Scan for the cell matching the given text and deliver its [x, y] coordinate at center. 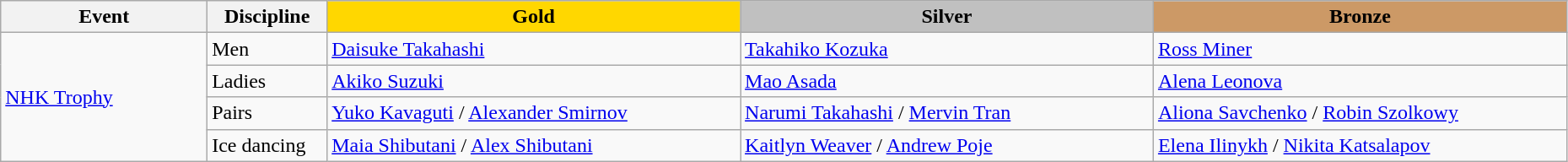
NHK Trophy [105, 97]
Gold [534, 17]
Men [267, 49]
Silver [947, 17]
Ross Miner [1360, 49]
Pairs [267, 113]
Daisuke Takahashi [534, 49]
Elena Ilinykh / Nikita Katsalapov [1360, 145]
Bronze [1360, 17]
Akiko Suzuki [534, 81]
Takahiko Kozuka [947, 49]
Yuko Kavaguti / Alexander Smirnov [534, 113]
Aliona Savchenko / Robin Szolkowy [1360, 113]
Maia Shibutani / Alex Shibutani [534, 145]
Ladies [267, 81]
Kaitlyn Weaver / Andrew Poje [947, 145]
Narumi Takahashi / Mervin Tran [947, 113]
Alena Leonova [1360, 81]
Ice dancing [267, 145]
Mao Asada [947, 81]
Discipline [267, 17]
Event [105, 17]
